Extract the (X, Y) coordinate from the center of the cell holding the provided text.  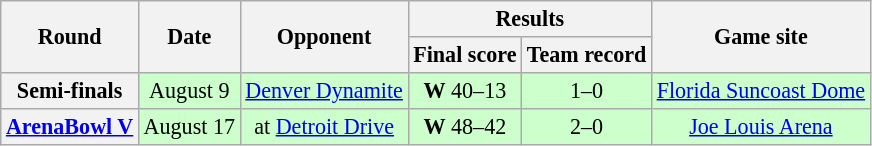
Date (189, 36)
Round (70, 36)
Florida Suncoast Dome (760, 90)
Game site (760, 36)
W 48–42 (465, 126)
1–0 (587, 90)
Final score (465, 54)
at Detroit Drive (324, 126)
August 17 (189, 126)
2–0 (587, 126)
Semi-finals (70, 90)
Joe Louis Arena (760, 126)
Team record (587, 54)
ArenaBowl V (70, 126)
W 40–13 (465, 90)
Opponent (324, 36)
August 9 (189, 90)
Results (530, 18)
Denver Dynamite (324, 90)
